Scan for the cell matching the given text and deliver its [X, Y] coordinate at center. 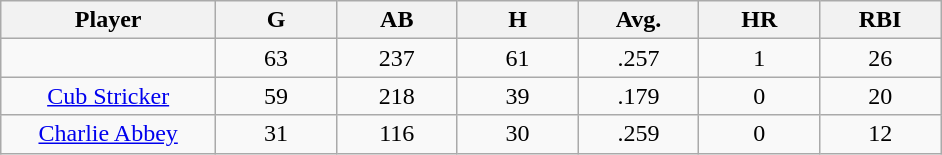
.259 [638, 134]
.257 [638, 58]
31 [276, 134]
.179 [638, 96]
RBI [880, 20]
G [276, 20]
59 [276, 96]
20 [880, 96]
Avg. [638, 20]
237 [396, 58]
Cub Stricker [108, 96]
61 [518, 58]
Player [108, 20]
39 [518, 96]
30 [518, 134]
HR [760, 20]
63 [276, 58]
116 [396, 134]
AB [396, 20]
1 [760, 58]
Charlie Abbey [108, 134]
26 [880, 58]
12 [880, 134]
H [518, 20]
218 [396, 96]
